Capture the cell that displays the provided text and extract its [X, Y] central coordinate. 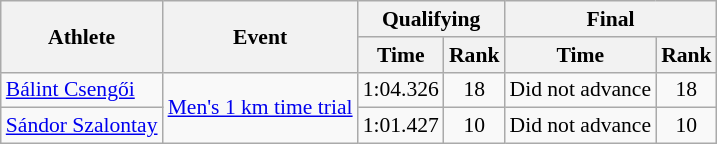
1:04.326 [401, 90]
Athlete [82, 36]
Men's 1 km time trial [260, 108]
Qualifying [432, 19]
Final [610, 19]
1:01.427 [401, 126]
Bálint Csengői [82, 90]
Sándor Szalontay [82, 126]
Event [260, 36]
